From the cell containing the given text, extract its center point as (x, y) coordinate. 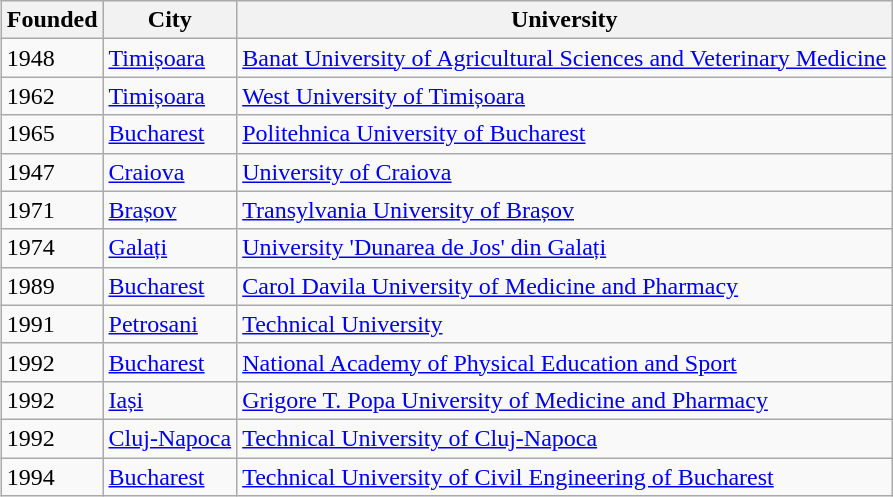
City (170, 20)
Carol Davila University of Medicine and Pharmacy (564, 286)
Cluj-Napoca (170, 438)
Banat University of Agricultural Sciences and Veterinary Medicine (564, 58)
1994 (52, 477)
Grigore T. Popa University of Medicine and Pharmacy (564, 400)
1965 (52, 134)
Galați (170, 248)
Craiova (170, 172)
Iași (170, 400)
Transylvania University of Brașov (564, 210)
West University of Timișoara (564, 96)
Technical University (564, 324)
University 'Dunarea de Jos' din Galați (564, 248)
1971 (52, 210)
University of Craiova (564, 172)
Politehnica University of Bucharest (564, 134)
1991 (52, 324)
University (564, 20)
Petrosani (170, 324)
Founded (52, 20)
Technical University of Cluj-Napoca (564, 438)
Technical University of Civil Engineering of Bucharest (564, 477)
1989 (52, 286)
1962 (52, 96)
1947 (52, 172)
Brașov (170, 210)
1948 (52, 58)
National Academy of Physical Education and Sport (564, 362)
1974 (52, 248)
